Locate the cell with the specified text and output its (X, Y) center coordinate. 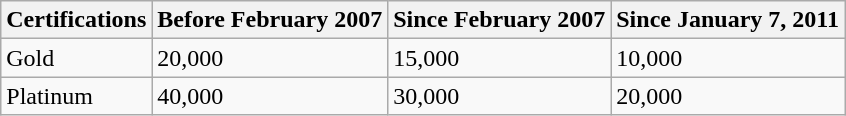
Since January 7, 2011 (728, 20)
Platinum (76, 96)
Before February 2007 (270, 20)
Certifications (76, 20)
15,000 (500, 58)
10,000 (728, 58)
Since February 2007 (500, 20)
30,000 (500, 96)
Gold (76, 58)
40,000 (270, 96)
